Search for the cell housing the specified text and yield its (X, Y) center coordinate. 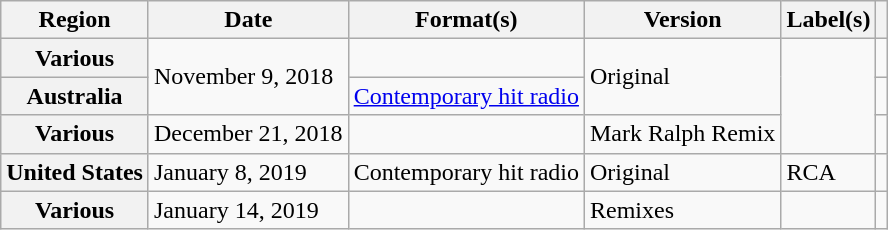
Label(s) (828, 20)
December 21, 2018 (248, 134)
Version (682, 20)
Region (75, 20)
Mark Ralph Remix (682, 134)
Remixes (682, 210)
RCA (828, 172)
Date (248, 20)
United States (75, 172)
Format(s) (466, 20)
January 8, 2019 (248, 172)
January 14, 2019 (248, 210)
November 9, 2018 (248, 77)
Australia (75, 96)
